For the text-containing cell, return its midpoint in [X, Y] coordinate format. 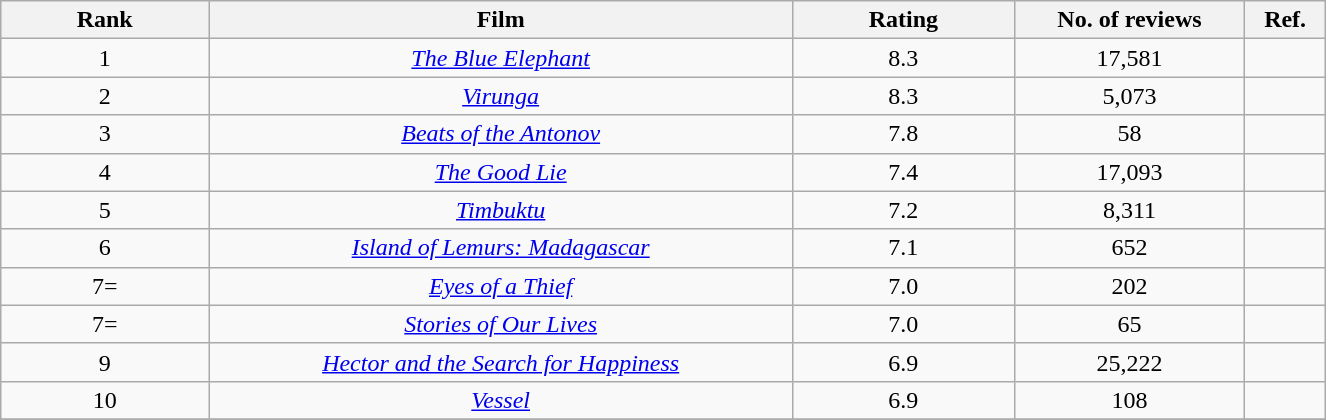
Island of Lemurs: Madagascar [500, 248]
7.1 [903, 248]
5 [104, 210]
58 [1130, 134]
3 [104, 134]
5,073 [1130, 96]
6 [104, 248]
Rank [104, 20]
7.8 [903, 134]
Virunga [500, 96]
Hector and the Search for Happiness [500, 362]
202 [1130, 286]
7.4 [903, 172]
No. of reviews [1130, 20]
17,581 [1130, 58]
652 [1130, 248]
The Good Lie [500, 172]
2 [104, 96]
The Blue Elephant [500, 58]
10 [104, 400]
Stories of Our Lives [500, 324]
Film [500, 20]
Rating [903, 20]
1 [104, 58]
Ref. [1284, 20]
8,311 [1130, 210]
7.2 [903, 210]
Vessel [500, 400]
25,222 [1130, 362]
17,093 [1130, 172]
Timbuktu [500, 210]
Eyes of a Thief [500, 286]
65 [1130, 324]
9 [104, 362]
108 [1130, 400]
4 [104, 172]
Beats of the Antonov [500, 134]
